Return (X, Y) of the center of cell containing provided text 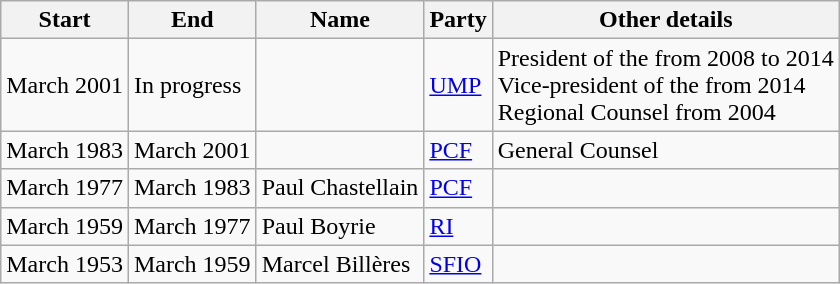
Marcel Billères (340, 264)
Name (340, 20)
Party (458, 20)
UMP (458, 85)
General Counsel (666, 150)
In progress (192, 85)
President of the from 2008 to 2014 Vice-president of the from 2014 Regional Counsel from 2004 (666, 85)
Other details (666, 20)
March 1953 (65, 264)
End (192, 20)
Paul Chastellain (340, 188)
Start (65, 20)
RI (458, 226)
SFIO (458, 264)
Paul Boyrie (340, 226)
